Detect which cell encompasses the target text, then output its [x, y] center coordinate. 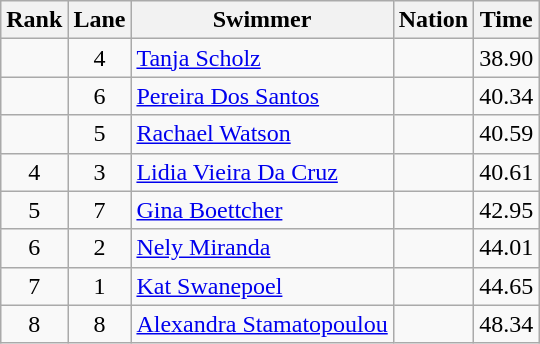
2 [100, 248]
Alexandra Stamatopoulou [262, 324]
3 [100, 172]
Lane [100, 20]
Kat Swanepoel [262, 286]
1 [100, 286]
40.59 [506, 134]
Nely Miranda [262, 248]
42.95 [506, 210]
Rank [34, 20]
Time [506, 20]
48.34 [506, 324]
Lidia Vieira Da Cruz [262, 172]
38.90 [506, 58]
Rachael Watson [262, 134]
44.65 [506, 286]
Nation [433, 20]
Swimmer [262, 20]
Pereira Dos Santos [262, 96]
Gina Boettcher [262, 210]
Tanja Scholz [262, 58]
40.61 [506, 172]
44.01 [506, 248]
40.34 [506, 96]
